Identify which cell holds the provided text, then report its [x, y] central coordinate. 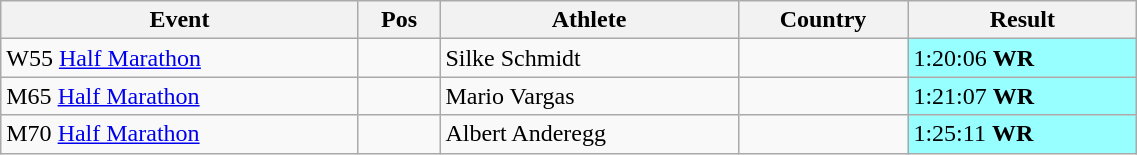
1:21:07 WR [1022, 96]
W55 Half Marathon [180, 58]
M65 Half Marathon [180, 96]
Result [1022, 20]
Silke Schmidt [589, 58]
Mario Vargas [589, 96]
M70 Half Marathon [180, 134]
Country [823, 20]
1:25:11 WR [1022, 134]
Albert Anderegg [589, 134]
Athlete [589, 20]
1:20:06 WR [1022, 58]
Event [180, 20]
Pos [399, 20]
